Scan for the cell matching the given text and deliver its [x, y] coordinate at center. 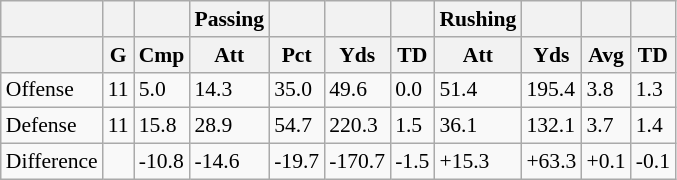
5.0 [162, 90]
49.6 [357, 90]
Defense [52, 126]
1.5 [412, 126]
1.4 [653, 126]
-10.8 [162, 162]
3.7 [606, 126]
14.3 [229, 90]
132.1 [551, 126]
Avg [606, 55]
Rushing [478, 19]
0.0 [412, 90]
Cmp [162, 55]
+15.3 [478, 162]
195.4 [551, 90]
+63.3 [551, 162]
Pct [296, 55]
54.7 [296, 126]
36.1 [478, 126]
15.8 [162, 126]
28.9 [229, 126]
+0.1 [606, 162]
-19.7 [296, 162]
-0.1 [653, 162]
220.3 [357, 126]
Passing [229, 19]
-14.6 [229, 162]
1.3 [653, 90]
-170.7 [357, 162]
-1.5 [412, 162]
Difference [52, 162]
3.8 [606, 90]
51.4 [478, 90]
35.0 [296, 90]
Offense [52, 90]
G [118, 55]
